For the text-containing cell, return its midpoint in [X, Y] coordinate format. 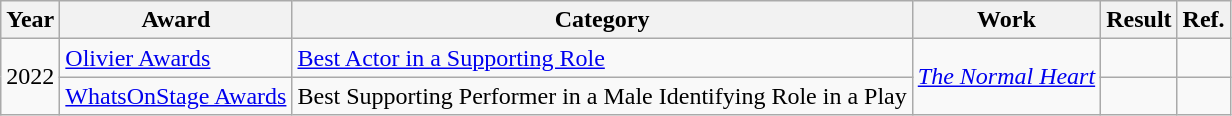
Work [1006, 20]
Result [1139, 20]
Best Actor in a Supporting Role [602, 58]
Olivier Awards [176, 58]
Category [602, 20]
The Normal Heart [1006, 77]
Year [30, 20]
Ref. [1204, 20]
Best Supporting Performer in a Male Identifying Role in a Play [602, 96]
2022 [30, 77]
WhatsOnStage Awards [176, 96]
Award [176, 20]
